Return (X, Y) of the center of cell containing provided text 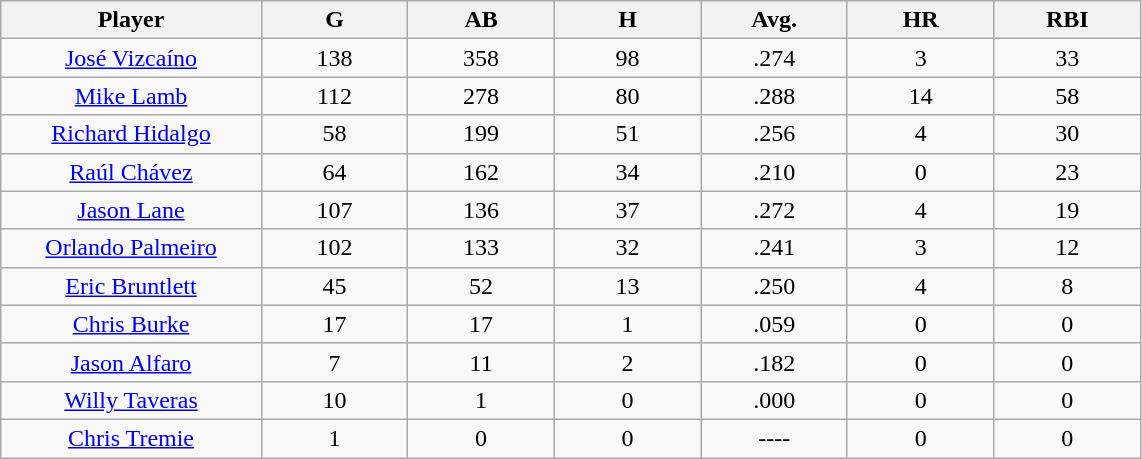
30 (1068, 134)
AB (482, 20)
107 (334, 210)
.059 (774, 324)
136 (482, 210)
.182 (774, 362)
.256 (774, 134)
.241 (774, 248)
RBI (1068, 20)
7 (334, 362)
Willy Taveras (132, 400)
12 (1068, 248)
.210 (774, 172)
HR (920, 20)
13 (628, 286)
Mike Lamb (132, 96)
.250 (774, 286)
45 (334, 286)
G (334, 20)
162 (482, 172)
Chris Tremie (132, 438)
11 (482, 362)
Raúl Chávez (132, 172)
Eric Bruntlett (132, 286)
Orlando Palmeiro (132, 248)
10 (334, 400)
Jason Lane (132, 210)
Richard Hidalgo (132, 134)
199 (482, 134)
33 (1068, 58)
133 (482, 248)
H (628, 20)
64 (334, 172)
34 (628, 172)
23 (1068, 172)
138 (334, 58)
32 (628, 248)
Jason Alfaro (132, 362)
51 (628, 134)
52 (482, 286)
358 (482, 58)
.288 (774, 96)
278 (482, 96)
14 (920, 96)
19 (1068, 210)
Chris Burke (132, 324)
.272 (774, 210)
2 (628, 362)
.274 (774, 58)
112 (334, 96)
102 (334, 248)
98 (628, 58)
Player (132, 20)
8 (1068, 286)
José Vizcaíno (132, 58)
Avg. (774, 20)
37 (628, 210)
80 (628, 96)
---- (774, 438)
.000 (774, 400)
